Output the [x, y] coordinate of the center of the cell containing the given text.  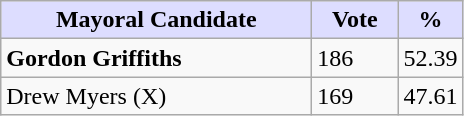
Vote [355, 20]
47.61 [430, 96]
169 [355, 96]
186 [355, 58]
Mayoral Candidate [156, 20]
% [430, 20]
Gordon Griffiths [156, 58]
52.39 [430, 58]
Drew Myers (X) [156, 96]
